Search for the cell housing the specified text and yield its [X, Y] center coordinate. 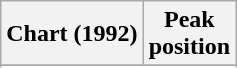
Peakposition [189, 34]
Chart (1992) [72, 34]
